Locate the cell with the specified text and output its [X, Y] center coordinate. 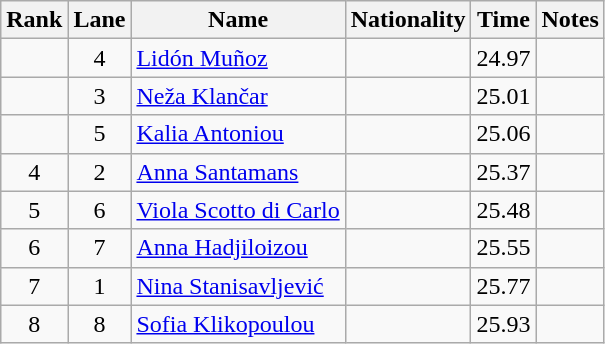
Anna Hadjiloizou [238, 248]
25.93 [504, 324]
Notes [570, 20]
Rank [34, 20]
Nina Stanisavljević [238, 286]
3 [100, 96]
25.37 [504, 172]
2 [100, 172]
25.06 [504, 134]
Viola Scotto di Carlo [238, 210]
Lane [100, 20]
Neža Klančar [238, 96]
25.48 [504, 210]
24.97 [504, 58]
25.77 [504, 286]
Lidón Muñoz [238, 58]
Anna Santamans [238, 172]
Kalia Antoniou [238, 134]
Sofia Klikopoulou [238, 324]
Nationality [408, 20]
25.55 [504, 248]
Name [238, 20]
Time [504, 20]
25.01 [504, 96]
1 [100, 286]
